Identify which cell holds the provided text, then report its (X, Y) central coordinate. 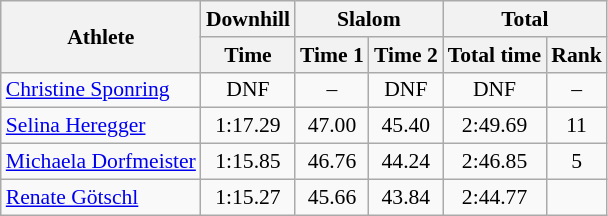
Renate Götschl (101, 197)
Slalom (369, 19)
Time 1 (332, 55)
46.76 (332, 162)
Downhill (248, 19)
11 (576, 126)
Rank (576, 55)
43.84 (406, 197)
5 (576, 162)
2:49.69 (494, 126)
45.40 (406, 126)
1:17.29 (248, 126)
Christine Sponring (101, 90)
47.00 (332, 126)
1:15.85 (248, 162)
Time (248, 55)
45.66 (332, 197)
Time 2 (406, 55)
Selina Heregger (101, 126)
Total time (494, 55)
2:44.77 (494, 197)
1:15.27 (248, 197)
Michaela Dorfmeister (101, 162)
2:46.85 (494, 162)
Athlete (101, 36)
44.24 (406, 162)
Total (525, 19)
